Provide the [X, Y] coordinate of the cell's center where the given text is located.  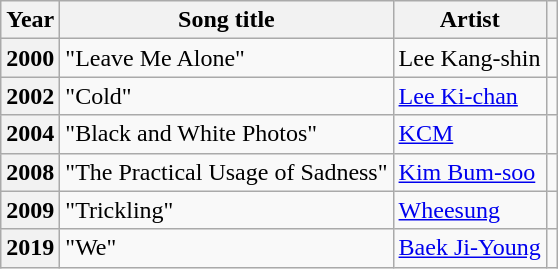
2019 [30, 248]
Artist [470, 20]
"Leave Me Alone" [226, 58]
Lee Ki-chan [470, 96]
"We" [226, 248]
KCM [470, 134]
Lee Kang-shin [470, 58]
Wheesung [470, 210]
2002 [30, 96]
2008 [30, 172]
Baek Ji-Young [470, 248]
"The Practical Usage of Sadness" [226, 172]
2004 [30, 134]
Song title [226, 20]
Year [30, 20]
Kim Bum-soo [470, 172]
2000 [30, 58]
"Black and White Photos" [226, 134]
"Cold" [226, 96]
2009 [30, 210]
"Trickling" [226, 210]
